From the cell containing the given text, extract its center point as (X, Y) coordinate. 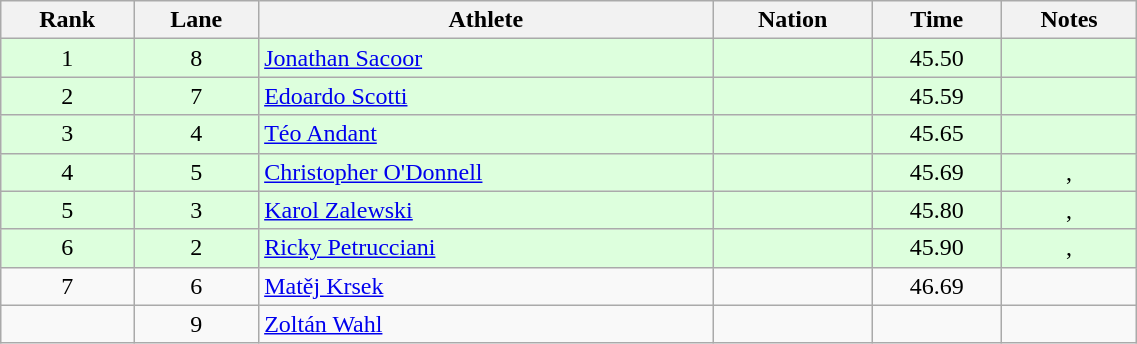
Christopher O'Donnell (486, 172)
Téo Andant (486, 134)
Karol Zalewski (486, 210)
Jonathan Sacoor (486, 58)
Time (936, 20)
45.69 (936, 172)
Zoltán Wahl (486, 324)
1 (68, 58)
Rank (68, 20)
9 (196, 324)
45.59 (936, 96)
45.65 (936, 134)
Nation (792, 20)
Ricky Petrucciani (486, 248)
46.69 (936, 286)
45.50 (936, 58)
Matěj Krsek (486, 286)
Lane (196, 20)
45.90 (936, 248)
8 (196, 58)
Notes (1069, 20)
45.80 (936, 210)
Athlete (486, 20)
Edoardo Scotti (486, 96)
